Output the [x, y] coordinate of the center of the cell containing the given text.  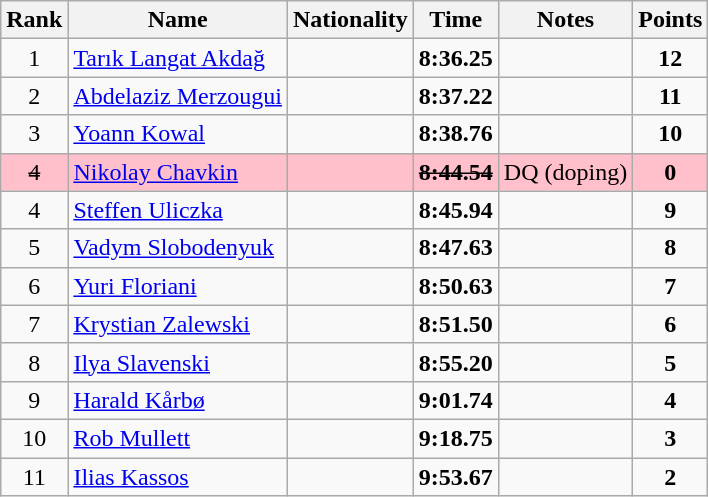
1 [34, 58]
DQ (doping) [565, 172]
Points [670, 20]
8:55.20 [456, 362]
0 [670, 172]
Rank [34, 20]
Name [178, 20]
8:36.25 [456, 58]
9:18.75 [456, 438]
Vadym Slobodenyuk [178, 248]
8:37.22 [456, 96]
Yoann Kowal [178, 134]
Abdelaziz Merzougui [178, 96]
Yuri Floriani [178, 286]
Nikolay Chavkin [178, 172]
8:47.63 [456, 248]
Harald Kårbø [178, 400]
Steffen Uliczka [178, 210]
Rob Mullett [178, 438]
Time [456, 20]
Notes [565, 20]
Ilias Kassos [178, 477]
8:38.76 [456, 134]
Tarık Langat Akdağ [178, 58]
8:50.63 [456, 286]
9:01.74 [456, 400]
Ilya Slavenski [178, 362]
12 [670, 58]
Nationality [351, 20]
9:53.67 [456, 477]
8:44.54 [456, 172]
8:51.50 [456, 324]
8:45.94 [456, 210]
Krystian Zalewski [178, 324]
